Locate the cell with the specified text and output its [x, y] center coordinate. 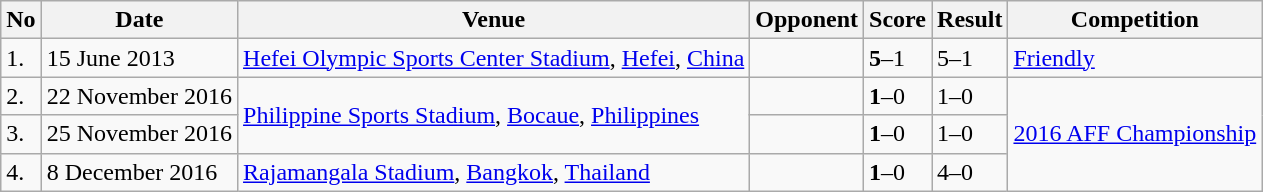
Result [970, 20]
4–0 [970, 172]
22 November 2016 [139, 96]
Score [898, 20]
4. [21, 172]
Rajamangala Stadium, Bangkok, Thailand [494, 172]
Competition [1135, 20]
25 November 2016 [139, 134]
Hefei Olympic Sports Center Stadium, Hefei, China [494, 58]
Opponent [807, 20]
Friendly [1135, 58]
Venue [494, 20]
2. [21, 96]
Philippine Sports Stadium, Bocaue, Philippines [494, 115]
3. [21, 134]
Date [139, 20]
No [21, 20]
1. [21, 58]
2016 AFF Championship [1135, 134]
8 December 2016 [139, 172]
15 June 2013 [139, 58]
